Return [X, Y] of the center of cell containing provided text 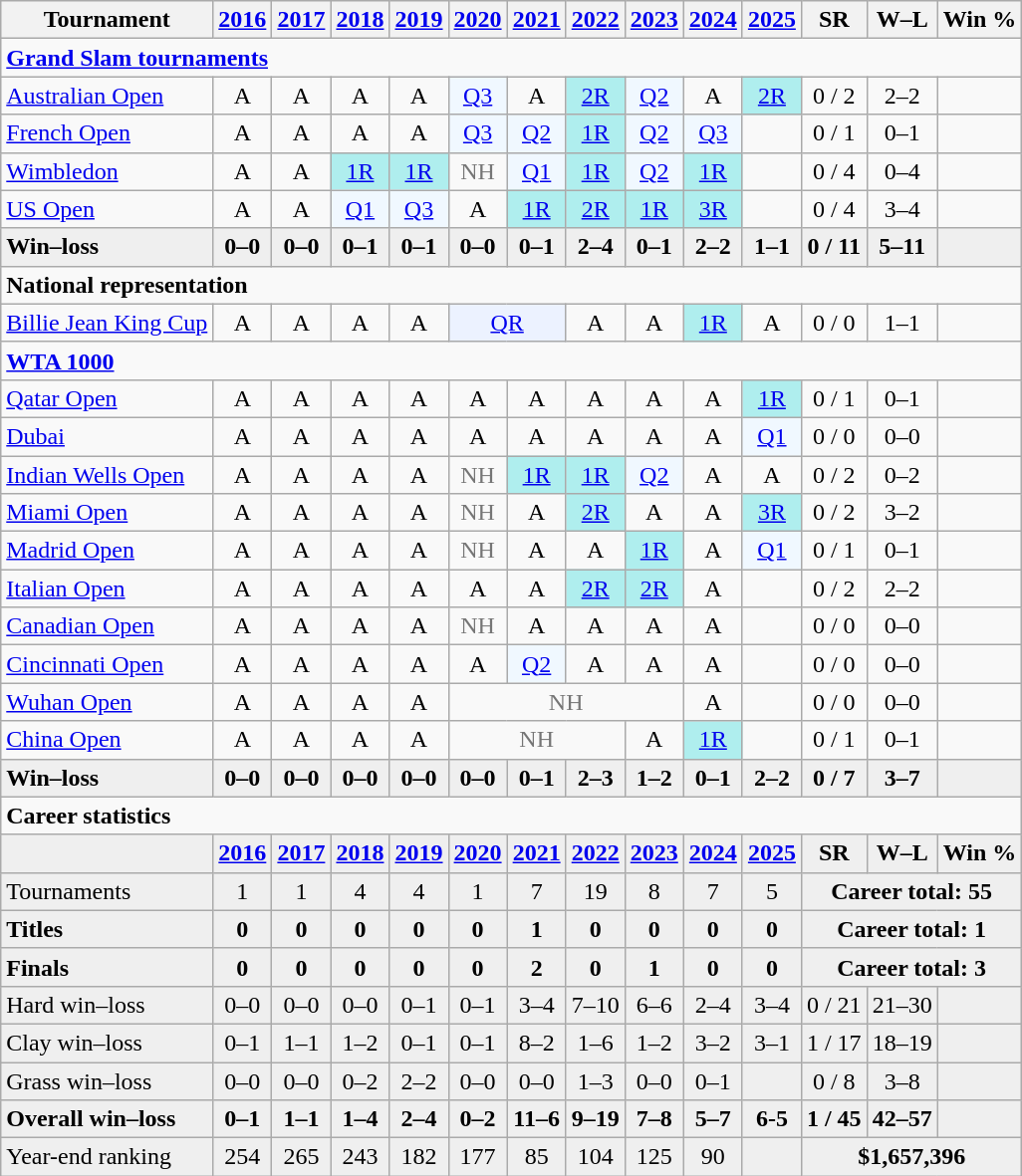
Qatar Open [108, 398]
Italian Open [108, 588]
2 [536, 967]
Madrid Open [108, 551]
0 / 7 [834, 778]
Canadian Open [108, 626]
Wuhan Open [108, 702]
QR [507, 323]
Career total: 1 [910, 929]
1 / 45 [834, 1119]
Tournaments [108, 891]
6-5 [771, 1119]
1–6 [596, 1043]
265 [301, 1157]
Finals [108, 967]
Grand Slam tournaments [512, 58]
US Open [108, 209]
Titles [108, 929]
125 [653, 1157]
18–19 [902, 1043]
2–3 [596, 778]
19 [596, 891]
5–11 [902, 247]
243 [361, 1157]
1–4 [361, 1119]
$1,657,396 [910, 1157]
Miami Open [108, 513]
6–6 [653, 1005]
104 [596, 1157]
Australian Open [108, 96]
7–8 [653, 1119]
WTA 1000 [512, 360]
254 [243, 1157]
5 [771, 891]
0 / 8 [834, 1080]
3–7 [902, 778]
Billie Jean King Cup [108, 323]
0–4 [902, 171]
3–1 [771, 1043]
French Open [108, 133]
3–8 [902, 1080]
Grass win–loss [108, 1080]
National representation [512, 285]
1–3 [596, 1080]
8–2 [536, 1043]
182 [418, 1157]
Career statistics [512, 816]
9–19 [596, 1119]
7–10 [596, 1005]
Year-end ranking [108, 1157]
Overall win–loss [108, 1119]
90 [713, 1157]
42–57 [902, 1119]
Dubai [108, 436]
Tournament [108, 20]
Indian Wells Open [108, 475]
1 / 17 [834, 1043]
Clay win–loss [108, 1043]
11–6 [536, 1119]
0 / 11 [834, 247]
Career total: 3 [910, 967]
Cincinnati Open [108, 664]
Career total: 55 [910, 891]
China Open [108, 740]
Wimbledon [108, 171]
177 [478, 1157]
0 / 21 [834, 1005]
5–7 [713, 1119]
8 [653, 891]
21–30 [902, 1005]
Hard win–loss [108, 1005]
85 [536, 1157]
